Return (x, y) of the center of cell containing provided text 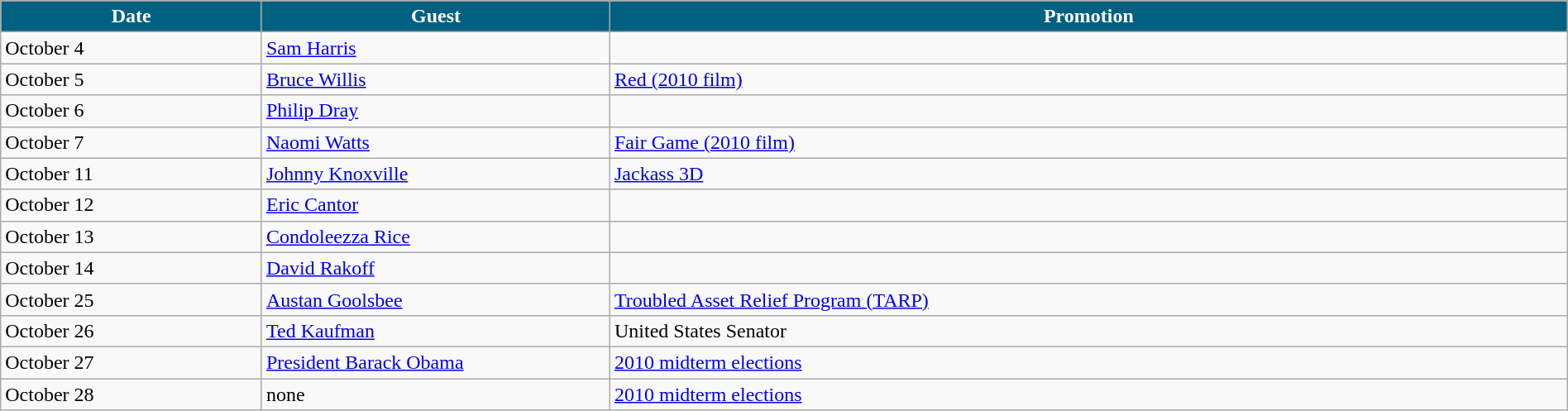
October 14 (131, 268)
October 13 (131, 237)
Guest (435, 17)
October 4 (131, 48)
United States Senator (1088, 331)
Red (2010 film) (1088, 79)
October 26 (131, 331)
Promotion (1088, 17)
Austan Goolsbee (435, 299)
President Barack Obama (435, 362)
October 27 (131, 362)
October 7 (131, 142)
David Rakoff (435, 268)
Bruce Willis (435, 79)
October 25 (131, 299)
Eric Cantor (435, 205)
Jackass 3D (1088, 174)
October 12 (131, 205)
Troubled Asset Relief Program (TARP) (1088, 299)
Condoleezza Rice (435, 237)
October 28 (131, 394)
Ted Kaufman (435, 331)
Sam Harris (435, 48)
Johnny Knoxville (435, 174)
Naomi Watts (435, 142)
Date (131, 17)
October 6 (131, 111)
October 11 (131, 174)
October 5 (131, 79)
none (435, 394)
Philip Dray (435, 111)
Fair Game (2010 film) (1088, 142)
